Return [x, y] of the center of cell containing provided text 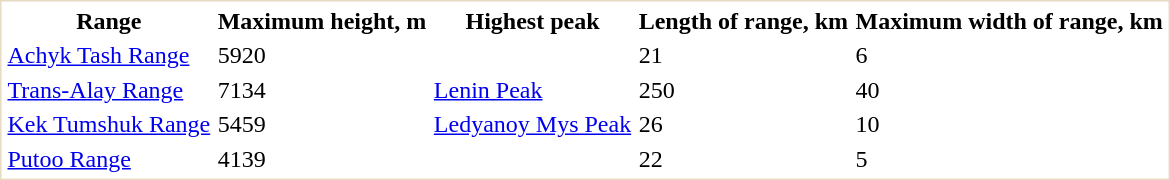
Maximum height, m [322, 21]
Putoo Range [109, 159]
22 [743, 159]
Range [109, 21]
250 [743, 90]
Lenin Peak [532, 90]
Achyk Tash Range [109, 55]
10 [1009, 125]
21 [743, 55]
26 [743, 125]
5 [1009, 159]
Kek Tumshuk Range [109, 125]
Maximum width of range, km [1009, 21]
Highest peak [532, 21]
Trans-Alay Range [109, 90]
Length of range, km [743, 21]
40 [1009, 90]
5920 [322, 55]
6 [1009, 55]
4139 [322, 159]
5459 [322, 125]
Ledyanoy Mys Peak [532, 125]
7134 [322, 90]
